Pinpoint the cell where the given text exists, returning its [X, Y] midpoint coordinate. 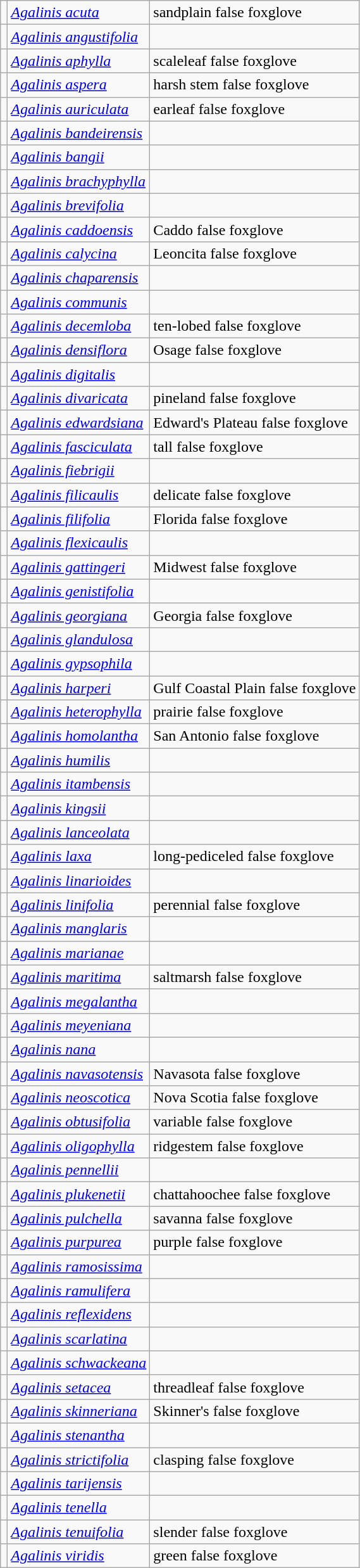
Agalinis linifolia [78, 905]
Agalinis megalantha [78, 1001]
Agalinis caddoensis [78, 229]
Leoncita false foxglove [254, 253]
Agalinis heterophylla [78, 712]
Agalinis plukenetii [78, 1194]
Agalinis navasotensis [78, 1074]
San Antonio false foxglove [254, 736]
Agalinis chaparensis [78, 277]
Agalinis viridis [78, 1556]
Georgia false foxglove [254, 615]
Agalinis scarlatina [78, 1339]
Agalinis pennellii [78, 1170]
Agalinis neoscotica [78, 1098]
Agalinis filicaulis [78, 495]
ten-lobed false foxglove [254, 326]
Agalinis brachyphylla [78, 181]
perennial false foxglove [254, 905]
Agalinis nana [78, 1049]
Agalinis filifolia [78, 519]
Agalinis schwackeana [78, 1363]
Agalinis skinneriana [78, 1411]
Edward's Plateau false foxglove [254, 423]
Agalinis tarijensis [78, 1484]
Agalinis homolantha [78, 736]
green false foxglove [254, 1556]
Agalinis itambensis [78, 784]
Agalinis digitalis [78, 374]
Agalinis tenella [78, 1508]
Agalinis humilis [78, 760]
Agalinis stenantha [78, 1435]
long-pediceled false foxglove [254, 857]
Agalinis ramosissima [78, 1266]
delicate false foxglove [254, 495]
Agalinis reflexidens [78, 1315]
earleaf false foxglove [254, 109]
Agalinis oligophylla [78, 1146]
Agalinis fasciculata [78, 447]
Agalinis edwardsiana [78, 423]
harsh stem false foxglove [254, 85]
savanna false foxglove [254, 1218]
Agalinis divaricata [78, 398]
Agalinis strictifolia [78, 1459]
purple false foxglove [254, 1242]
sandplain false foxglove [254, 13]
Agalinis flexicaulis [78, 543]
Agalinis lanceolata [78, 832]
Nova Scotia false foxglove [254, 1098]
Agalinis angustifolia [78, 37]
Agalinis setacea [78, 1387]
Agalinis bangii [78, 157]
saltmarsh false foxglove [254, 977]
variable false foxglove [254, 1122]
pineland false foxglove [254, 398]
Agalinis obtusifolia [78, 1122]
Agalinis meyeniana [78, 1025]
slender false foxglove [254, 1532]
Agalinis aphylla [78, 61]
scaleleaf false foxglove [254, 61]
Agalinis communis [78, 302]
Agalinis densiflora [78, 350]
Agalinis linarioides [78, 881]
Agalinis auriculata [78, 109]
Agalinis kingsii [78, 808]
Agalinis calycina [78, 253]
Agalinis laxa [78, 857]
Agalinis genistifolia [78, 591]
Agalinis decemloba [78, 326]
Agalinis purpurea [78, 1242]
Agalinis ramulifera [78, 1291]
Agalinis manglaris [78, 929]
Agalinis acuta [78, 13]
Agalinis fiebrigii [78, 471]
Florida false foxglove [254, 519]
ridgestem false foxglove [254, 1146]
Gulf Coastal Plain false foxglove [254, 687]
Agalinis brevifolia [78, 205]
Agalinis bandeirensis [78, 133]
Agalinis gattingeri [78, 567]
Agalinis marianae [78, 953]
Agalinis maritima [78, 977]
Midwest false foxglove [254, 567]
tall false foxglove [254, 447]
Agalinis aspera [78, 85]
Agalinis georgiana [78, 615]
Agalinis tenuifolia [78, 1532]
Caddo false foxglove [254, 229]
chattahoochee false foxglove [254, 1194]
Navasota false foxglove [254, 1074]
Agalinis harperi [78, 687]
threadleaf false foxglove [254, 1387]
Agalinis glandulosa [78, 639]
Agalinis gypsophila [78, 663]
Skinner's false foxglove [254, 1411]
Agalinis pulchella [78, 1218]
Osage false foxglove [254, 350]
prairie false foxglove [254, 712]
clasping false foxglove [254, 1459]
